Provide the [x, y] coordinate of the cell's center where the given text is located.  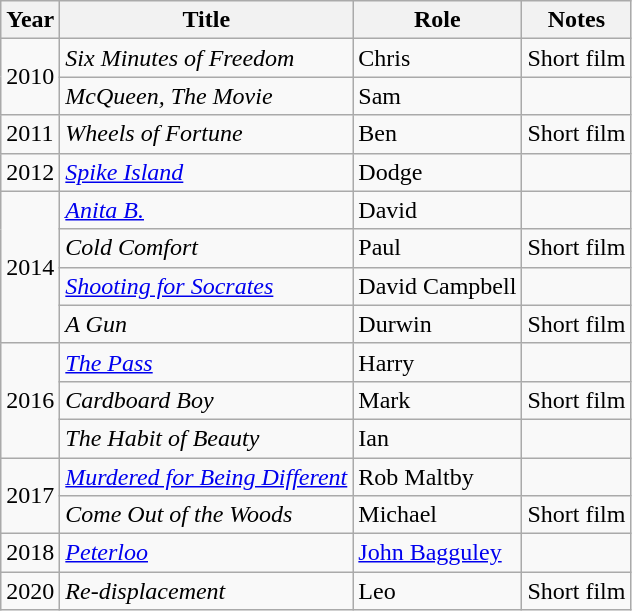
Cold Comfort [206, 248]
Chris [438, 58]
John Bagguley [438, 553]
David [438, 210]
Ben [438, 134]
2017 [30, 496]
Ian [438, 438]
Shooting for Socrates [206, 286]
Dodge [438, 172]
2018 [30, 553]
The Habit of Beauty [206, 438]
2010 [30, 77]
Cardboard Boy [206, 400]
Come Out of the Woods [206, 515]
Rob Maltby [438, 477]
2014 [30, 267]
The Pass [206, 362]
Notes [576, 20]
Sam [438, 96]
Six Minutes of Freedom [206, 58]
Mark [438, 400]
Leo [438, 591]
2016 [30, 400]
Murdered for Being Different [206, 477]
A Gun [206, 324]
Peterloo [206, 553]
Year [30, 20]
Title [206, 20]
Role [438, 20]
2020 [30, 591]
Spike Island [206, 172]
McQueen, The Movie [206, 96]
2011 [30, 134]
Harry [438, 362]
2012 [30, 172]
Anita B. [206, 210]
David Campbell [438, 286]
Paul [438, 248]
Durwin [438, 324]
Re-displacement [206, 591]
Wheels of Fortune [206, 134]
Michael [438, 515]
